Detect which cell encompasses the target text, then output its (X, Y) center coordinate. 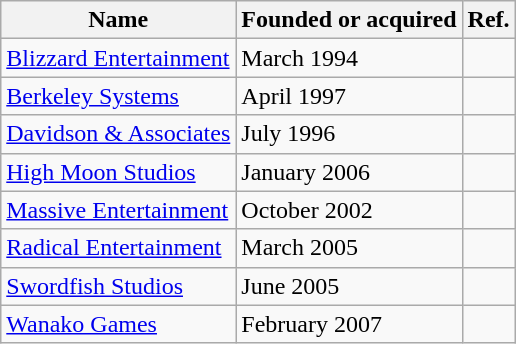
June 2005 (349, 286)
February 2007 (349, 324)
High Moon Studios (118, 172)
March 1994 (349, 58)
Wanako Games (118, 324)
April 1997 (349, 96)
July 1996 (349, 134)
March 2005 (349, 248)
Swordfish Studios (118, 286)
Ref. (488, 20)
Berkeley Systems (118, 96)
October 2002 (349, 210)
Massive Entertainment (118, 210)
Davidson & Associates (118, 134)
Name (118, 20)
Radical Entertainment (118, 248)
January 2006 (349, 172)
Founded or acquired (349, 20)
Blizzard Entertainment (118, 58)
